Determine the [X, Y] coordinate at the center of the cell enclosing the given text.  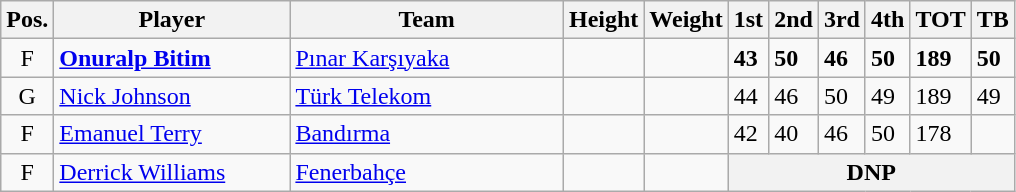
44 [748, 96]
Fenerbahçe [427, 172]
42 [748, 134]
Emanuel Terry [172, 134]
TOT [940, 20]
TB [992, 20]
40 [794, 134]
Pos. [28, 20]
G [28, 96]
1st [748, 20]
Türk Telekom [427, 96]
Bandırma [427, 134]
Nick Johnson [172, 96]
43 [748, 58]
178 [940, 134]
Team [427, 20]
Player [172, 20]
Weight [686, 20]
Onuralp Bitim [172, 58]
3rd [842, 20]
Height [603, 20]
4th [887, 20]
DNP [871, 172]
2nd [794, 20]
Derrick Williams [172, 172]
Pınar Karşıyaka [427, 58]
